Locate the cell with the specified text and output its (X, Y) center coordinate. 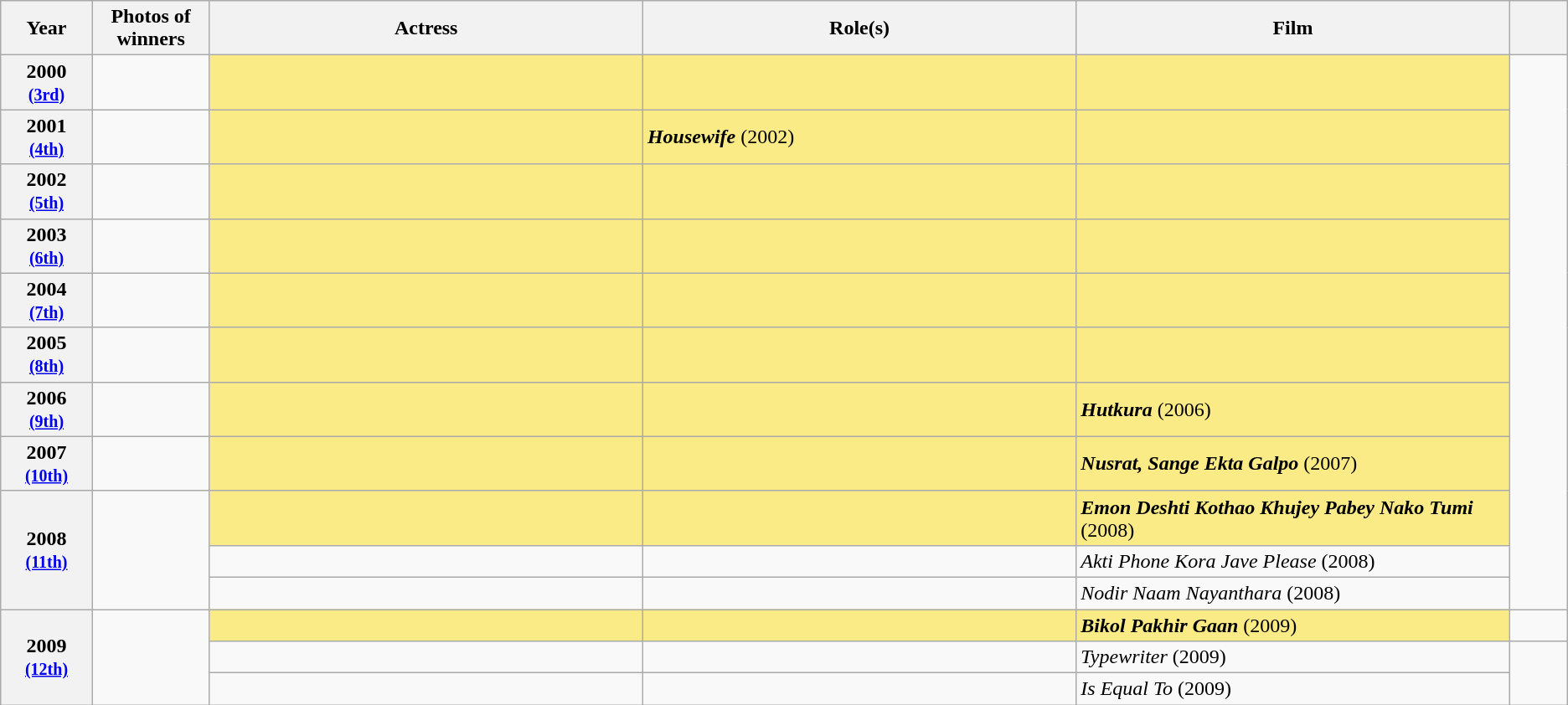
2000 (3rd) (47, 82)
Photos of winners (151, 28)
Bikol Pakhir Gaan (2009) (1293, 625)
Hutkura (2006) (1293, 409)
Actress (426, 28)
2006 (9th) (47, 409)
Nusrat, Sange Ekta Galpo (2007) (1293, 464)
2002 (5th) (47, 191)
Is Equal To (2009) (1293, 689)
2003 (6th) (47, 246)
2008 (11th) (47, 549)
Year (47, 28)
Nodir Naam Nayanthara (2008) (1293, 593)
2004 (7th) (47, 300)
Typewriter (2009) (1293, 657)
Akti Phone Kora Jave Please (2008) (1293, 561)
Film (1293, 28)
2001 (4th) (47, 137)
2005 (8th) (47, 355)
Emon Deshti Kothao Khujey Pabey Nako Tumi (2008) (1293, 517)
2007 (10th) (47, 464)
2009 (12th) (47, 657)
Housewife (2002) (859, 137)
Role(s) (859, 28)
